Identify which cell holds the provided text, then report its [X, Y] central coordinate. 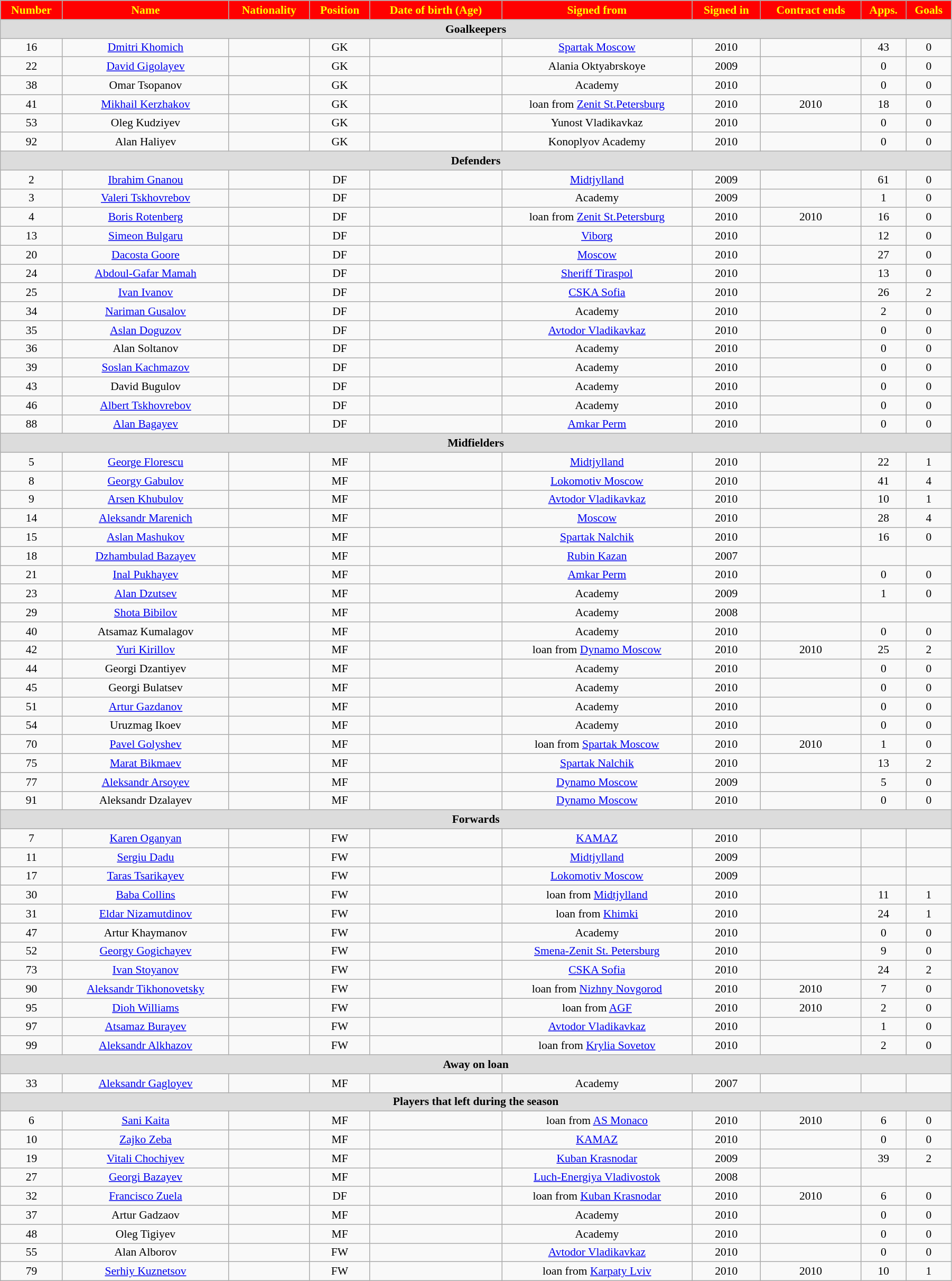
51 [32, 707]
29 [32, 612]
33 [32, 1083]
Mikhail Kerzhakov [146, 104]
Goals [929, 10]
46 [32, 405]
Ibrahim Gnanou [146, 180]
loan from Spartak Moscow [597, 745]
Uruzmag Ikoev [146, 726]
Alan Dzutsev [146, 594]
20 [32, 255]
David Bugulov [146, 387]
loan from Karpaty Lviv [597, 1271]
3 [32, 198]
Oleg Kudziyev [146, 123]
Baba Collins [146, 895]
Georgi Bazayev [146, 1177]
Aslan Doguzov [146, 330]
Karen Oganyan [146, 839]
Oleg Tigiyev [146, 1234]
Date of birth (Age) [436, 10]
Valeri Tskhovrebov [146, 198]
Artur Khaymanov [146, 933]
77 [32, 782]
Serhiy Kuznetsov [146, 1271]
Shota Bibilov [146, 612]
Viborg [597, 236]
70 [32, 745]
55 [32, 1252]
95 [32, 1008]
35 [32, 330]
Francisco Zuela [146, 1196]
loan from Khimki [597, 914]
Atsamaz Burayev [146, 1027]
97 [32, 1027]
Georgy Gabulov [146, 481]
Aleksandr Marenich [146, 518]
Georgi Dzantiyev [146, 669]
Rubin Kazan [597, 556]
Kuban Krasnodar [597, 1158]
Apps. [883, 10]
53 [32, 123]
Boris Rotenberg [146, 217]
Konoplyov Academy [597, 142]
George Florescu [146, 462]
34 [32, 311]
Alan Haliyev [146, 142]
36 [32, 349]
Pavel Golyshev [146, 745]
Omar Tsopanov [146, 86]
32 [32, 1196]
44 [32, 669]
Artur Gadzaov [146, 1215]
Albert Tskhovrebov [146, 405]
75 [32, 763]
Yuri Kirillov [146, 650]
Aslan Mashukov [146, 537]
Forwards [476, 820]
73 [32, 970]
Sergiu Dadu [146, 857]
Dioh Williams [146, 1008]
Contract ends [811, 10]
loan from Kuban Krasnodar [597, 1196]
Nariman Gusalov [146, 311]
23 [32, 594]
40 [32, 632]
Goalkeepers [476, 29]
Away on loan [476, 1064]
Position [340, 10]
Eldar Nizamutdinov [146, 914]
Name [146, 10]
31 [32, 914]
Zajko Zeba [146, 1140]
Spartak Moscow [597, 48]
Dzhambulad Bazayev [146, 556]
Aleksandr Alkhazov [146, 1046]
Dmitri Khomich [146, 48]
David Gigolayev [146, 67]
17 [32, 876]
21 [32, 575]
92 [32, 142]
Vitali Chochiyev [146, 1158]
90 [32, 989]
Number [32, 10]
Smena-Zenit St. Petersburg [597, 951]
loan from AGF [597, 1008]
19 [32, 1158]
Signed from [597, 10]
Aleksandr Tikhonovetsky [146, 989]
91 [32, 801]
42 [32, 650]
Dacosta Goore [146, 255]
52 [32, 951]
Artur Gazdanov [146, 707]
37 [32, 1215]
99 [32, 1046]
45 [32, 688]
12 [883, 236]
Georgi Bulatsev [146, 688]
Aleksandr Arsoyev [146, 782]
Marat Bikmaev [146, 763]
14 [32, 518]
Abdoul-Gafar Mamah [146, 274]
Alan Bagayev [146, 424]
loan from AS Monaco [597, 1121]
Players that left during the season [476, 1102]
Ivan Ivanov [146, 293]
Arsen Khubulov [146, 499]
48 [32, 1234]
Sani Kaita [146, 1121]
Nationality [269, 10]
Signed in [726, 10]
54 [32, 726]
47 [32, 933]
88 [32, 424]
Aleksandr Dzalayev [146, 801]
79 [32, 1271]
Midfielders [476, 443]
Aleksandr Gagloyev [146, 1083]
Taras Tsarikayev [146, 876]
38 [32, 86]
loan from Nizhny Novgorod [597, 989]
15 [32, 537]
Yunost Vladikavkaz [597, 123]
Alan Alborov [146, 1252]
8 [32, 481]
loan from Midtjylland [597, 895]
30 [32, 895]
Alan Soltanov [146, 349]
Simeon Bulgaru [146, 236]
loan from Krylia Sovetov [597, 1046]
Alania Oktyabrskoye [597, 67]
61 [883, 180]
Soslan Kachmazov [146, 368]
Atsamaz Kumalagov [146, 632]
Inal Pukhayev [146, 575]
loan from Dynamo Moscow [597, 650]
Ivan Stoyanov [146, 970]
28 [883, 518]
Luch-Energiya Vladivostok [597, 1177]
Georgy Gogichayev [146, 951]
Defenders [476, 161]
26 [883, 293]
Sheriff Tiraspol [597, 274]
